From the cell containing the given text, extract its center point as (X, Y) coordinate. 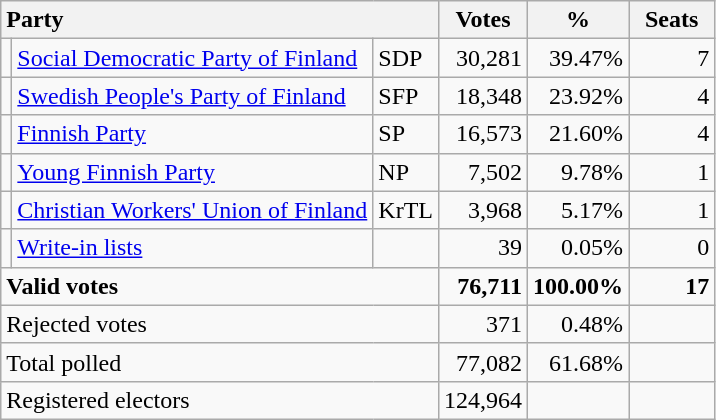
23.92% (578, 96)
Social Democratic Party of Finland (192, 58)
16,573 (484, 134)
0.05% (578, 248)
39 (484, 248)
Party (220, 20)
76,711 (484, 286)
SFP (406, 96)
0 (672, 248)
5.17% (578, 210)
Rejected votes (220, 324)
SDP (406, 58)
Young Finnish Party (192, 172)
124,964 (484, 400)
% (578, 20)
Christian Workers' Union of Finland (192, 210)
Valid votes (220, 286)
7,502 (484, 172)
Total polled (220, 362)
Seats (672, 20)
Swedish People's Party of Finland (192, 96)
21.60% (578, 134)
30,281 (484, 58)
Write-in lists (192, 248)
Registered electors (220, 400)
KrTL (406, 210)
61.68% (578, 362)
371 (484, 324)
Finnish Party (192, 134)
17 (672, 286)
SP (406, 134)
39.47% (578, 58)
100.00% (578, 286)
9.78% (578, 172)
7 (672, 58)
NP (406, 172)
77,082 (484, 362)
18,348 (484, 96)
3,968 (484, 210)
Votes (484, 20)
0.48% (578, 324)
